Search for the cell housing the specified text and yield its [x, y] center coordinate. 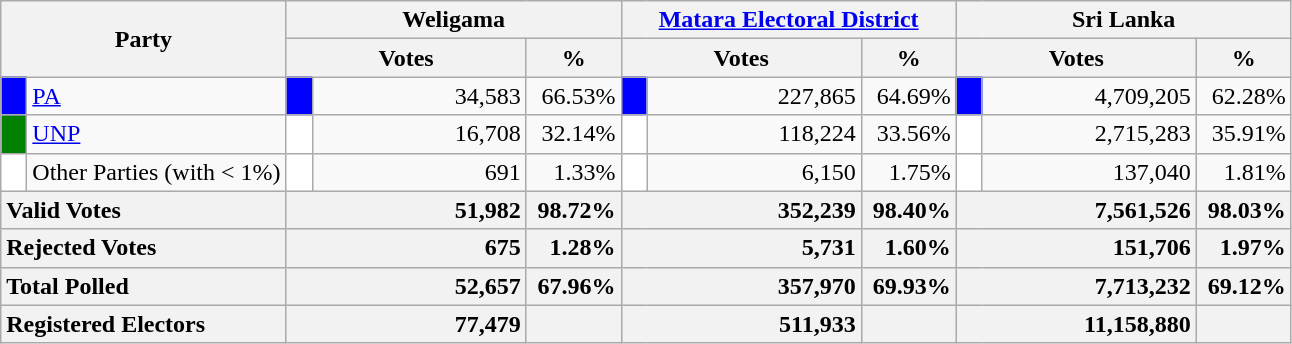
52,657 [406, 286]
64.69% [908, 96]
35.91% [1244, 134]
4,709,205 [1089, 96]
66.53% [574, 96]
352,239 [741, 210]
1.81% [1244, 172]
16,708 [419, 134]
32.14% [574, 134]
227,865 [754, 96]
6,150 [754, 172]
77,479 [406, 324]
Valid Votes [144, 210]
51,982 [406, 210]
11,158,880 [1076, 324]
1.97% [1244, 248]
1.60% [908, 248]
5,731 [741, 248]
675 [406, 248]
Weligama [454, 20]
Registered Electors [144, 324]
7,713,232 [1076, 286]
98.72% [574, 210]
357,970 [741, 286]
Sri Lanka [1124, 20]
1.28% [574, 248]
34,583 [419, 96]
151,706 [1076, 248]
Party [144, 39]
Total Polled [144, 286]
69.12% [1244, 286]
98.40% [908, 210]
PA [156, 96]
691 [419, 172]
1.33% [574, 172]
33.56% [908, 134]
UNP [156, 134]
118,224 [754, 134]
1.75% [908, 172]
Rejected Votes [144, 248]
69.93% [908, 286]
137,040 [1089, 172]
2,715,283 [1089, 134]
Matara Electoral District [788, 20]
62.28% [1244, 96]
7,561,526 [1076, 210]
67.96% [574, 286]
Other Parties (with < 1%) [156, 172]
511,933 [741, 324]
98.03% [1244, 210]
